From the cell containing the given text, extract its center point as (x, y) coordinate. 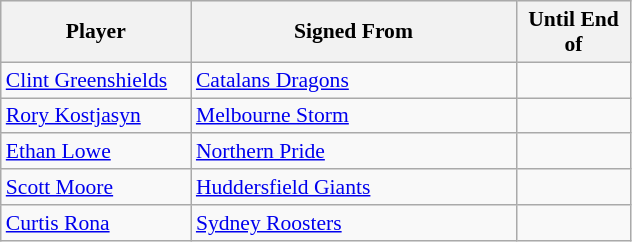
Curtis Rona (96, 223)
Scott Moore (96, 187)
Melbourne Storm (354, 116)
Ethan Lowe (96, 152)
Northern Pride (354, 152)
Until End of (574, 32)
Huddersfield Giants (354, 187)
Catalans Dragons (354, 80)
Sydney Roosters (354, 223)
Clint Greenshields (96, 80)
Rory Kostjasyn (96, 116)
Player (96, 32)
Signed From (354, 32)
